For the text-containing cell, return its midpoint in (x, y) coordinate format. 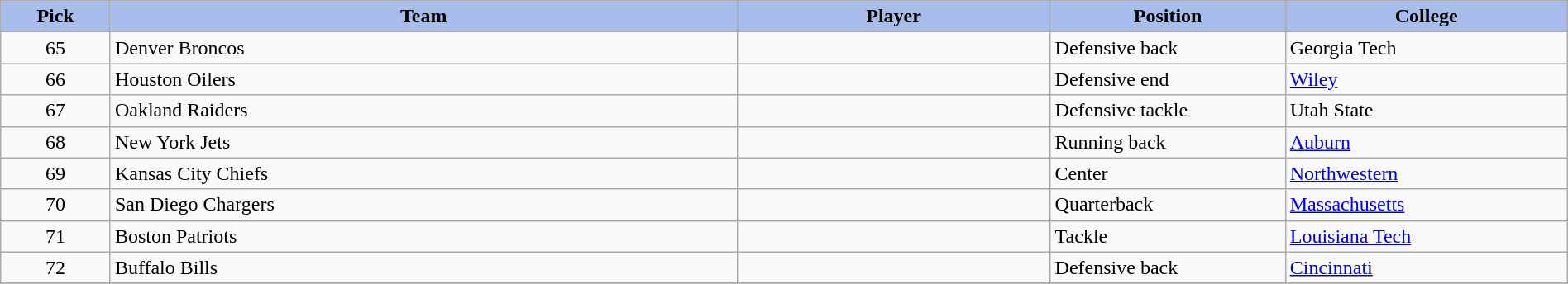
College (1426, 17)
Cincinnati (1426, 267)
Defensive tackle (1168, 111)
Tackle (1168, 236)
65 (56, 48)
68 (56, 142)
66 (56, 79)
Position (1168, 17)
Center (1168, 173)
70 (56, 205)
Pick (56, 17)
Running back (1168, 142)
Player (893, 17)
San Diego Chargers (423, 205)
Boston Patriots (423, 236)
Quarterback (1168, 205)
New York Jets (423, 142)
Auburn (1426, 142)
Oakland Raiders (423, 111)
Houston Oilers (423, 79)
Louisiana Tech (1426, 236)
Northwestern (1426, 173)
Buffalo Bills (423, 267)
Massachusetts (1426, 205)
69 (56, 173)
Wiley (1426, 79)
Utah State (1426, 111)
71 (56, 236)
Kansas City Chiefs (423, 173)
72 (56, 267)
Team (423, 17)
Denver Broncos (423, 48)
Defensive end (1168, 79)
67 (56, 111)
Georgia Tech (1426, 48)
